Pinpoint the cell where the given text exists, returning its [X, Y] midpoint coordinate. 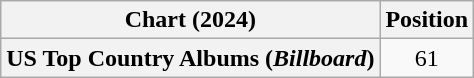
Chart (2024) [190, 20]
61 [427, 58]
Position [427, 20]
US Top Country Albums (Billboard) [190, 58]
